Locate the cell with the specified text and output its (X, Y) center coordinate. 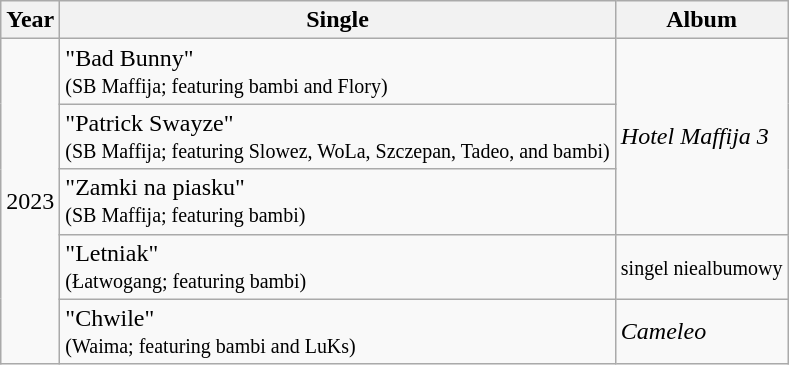
Album (702, 20)
Cameleo (702, 332)
Year (30, 20)
"Letniak" (Łatwogang; featuring bambi) (338, 266)
Single (338, 20)
Hotel Maffija 3 (702, 136)
"Bad Bunny" (SB Maffija; featuring bambi and Flory) (338, 72)
"Zamki na piasku" (SB Maffija; featuring bambi) (338, 202)
"Chwile" (Waima; featuring bambi and LuKs) (338, 332)
singel niealbumowy (702, 266)
"Patrick Swayze" (SB Maffija; featuring Slowez, WoLa, Szczepan, Tadeo, and bambi) (338, 136)
2023 (30, 202)
